Search for the cell housing the specified text and yield its (X, Y) center coordinate. 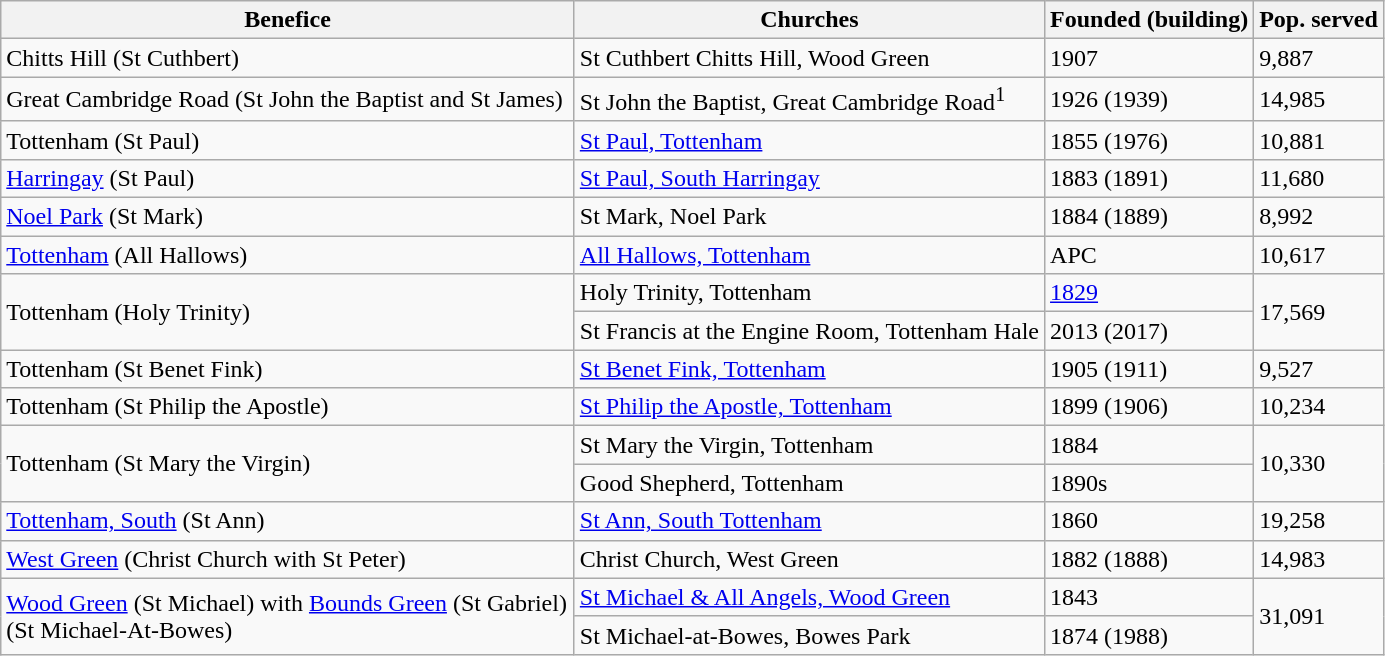
11,680 (1319, 178)
9,527 (1319, 369)
17,569 (1319, 312)
8,992 (1319, 217)
Benefice (288, 20)
1829 (1150, 293)
1883 (1891) (1150, 178)
St Michael-at-Bowes, Bowes Park (809, 635)
Holy Trinity, Tottenham (809, 293)
1884 (1889) (1150, 217)
14,983 (1319, 559)
1890s (1150, 483)
10,617 (1319, 255)
Wood Green (St Michael) with Bounds Green (St Gabriel) (St Michael-At-Bowes) (288, 616)
St Mary the Virgin, Tottenham (809, 445)
St Ann, South Tottenham (809, 521)
2013 (2017) (1150, 331)
St John the Baptist, Great Cambridge Road1 (809, 100)
1899 (1906) (1150, 407)
10,881 (1319, 140)
St Philip the Apostle, Tottenham (809, 407)
St Benet Fink, Tottenham (809, 369)
Chitts Hill (St Cuthbert) (288, 58)
1860 (1150, 521)
Harringay (St Paul) (288, 178)
1882 (1888) (1150, 559)
Tottenham (St Paul) (288, 140)
Tottenham (St Philip the Apostle) (288, 407)
14,985 (1319, 100)
1926 (1939) (1150, 100)
Tottenham (All Hallows) (288, 255)
Good Shepherd, Tottenham (809, 483)
31,091 (1319, 616)
1843 (1150, 597)
1874 (1988) (1150, 635)
APC (1150, 255)
19,258 (1319, 521)
Great Cambridge Road (St John the Baptist and St James) (288, 100)
St Mark, Noel Park (809, 217)
St Cuthbert Chitts Hill, Wood Green (809, 58)
Tottenham (St Benet Fink) (288, 369)
1855 (1976) (1150, 140)
Tottenham (St Mary the Virgin) (288, 464)
Churches (809, 20)
Christ Church, West Green (809, 559)
10,330 (1319, 464)
St Michael & All Angels, Wood Green (809, 597)
1907 (1150, 58)
Tottenham (Holy Trinity) (288, 312)
All Hallows, Tottenham (809, 255)
Founded (building) (1150, 20)
St Paul, South Harringay (809, 178)
1884 (1150, 445)
St Francis at the Engine Room, Tottenham Hale (809, 331)
Noel Park (St Mark) (288, 217)
9,887 (1319, 58)
1905 (1911) (1150, 369)
St Paul, Tottenham (809, 140)
Tottenham, South (St Ann) (288, 521)
10,234 (1319, 407)
West Green (Christ Church with St Peter) (288, 559)
Pop. served (1319, 20)
